Capture the cell that displays the provided text and extract its [x, y] central coordinate. 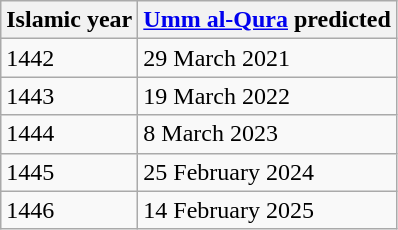
8 March 2023 [268, 134]
1444 [70, 134]
1446 [70, 210]
Umm al-Qura predicted [268, 20]
25 February 2024 [268, 172]
1442 [70, 58]
1445 [70, 172]
14 February 2025 [268, 210]
19 March 2022 [268, 96]
29 March 2021 [268, 58]
1443 [70, 96]
Islamic year [70, 20]
